Identify which cell holds the provided text, then report its [x, y] central coordinate. 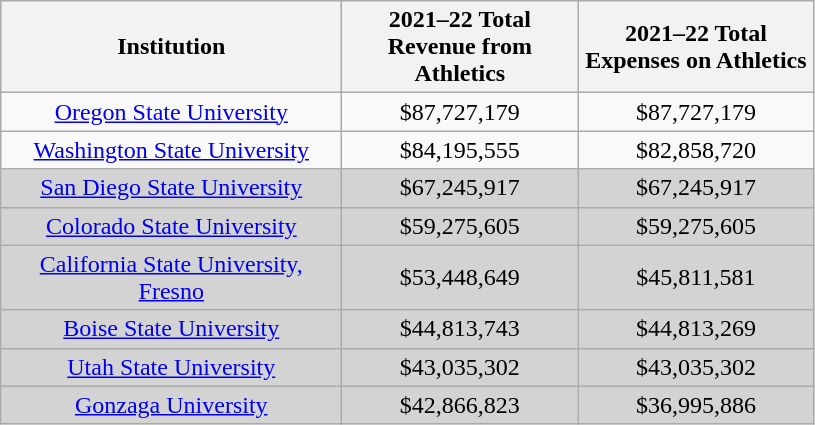
Washington State University [172, 150]
$44,813,743 [460, 329]
$44,813,269 [696, 329]
2021–22 Total Expenses on Athletics [696, 47]
Utah State University [172, 367]
2021–22 Total Revenue from Athletics [460, 47]
$84,195,555 [460, 150]
San Diego State University [172, 188]
$42,866,823 [460, 405]
California State University, Fresno [172, 278]
$53,448,649 [460, 278]
Institution [172, 47]
Gonzaga University [172, 405]
Oregon State University [172, 112]
$36,995,886 [696, 405]
$82,858,720 [696, 150]
Boise State University [172, 329]
Colorado State University [172, 226]
$45,811,581 [696, 278]
